Output the [X, Y] coordinate of the center of the cell containing the given text.  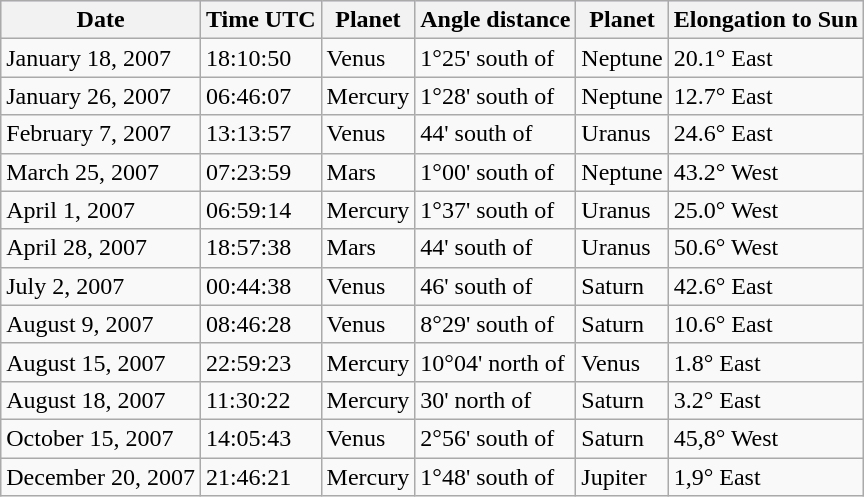
20.1° East [766, 58]
22:59:23 [260, 362]
April 28, 2007 [101, 248]
12.7° East [766, 96]
August 18, 2007 [101, 400]
1°28' south of [496, 96]
18:57:38 [260, 248]
08:46:28 [260, 324]
Elongation to Sun [766, 20]
1,9° East [766, 477]
1.8° East [766, 362]
14:05:43 [260, 438]
January 26, 2007 [101, 96]
18:10:50 [260, 58]
8°29' south of [496, 324]
30' north of [496, 400]
Jupiter [622, 477]
April 1, 2007 [101, 210]
43.2° West [766, 172]
January 18, 2007 [101, 58]
March 25, 2007 [101, 172]
24.6° East [766, 134]
45,8° West [766, 438]
December 20, 2007 [101, 477]
10°04' north of [496, 362]
06:46:07 [260, 96]
00:44:38 [260, 286]
06:59:14 [260, 210]
2°56' south of [496, 438]
21:46:21 [260, 477]
25.0° West [766, 210]
1°37' south of [496, 210]
1°00' south of [496, 172]
1°25' south of [496, 58]
46' south of [496, 286]
Date [101, 20]
50.6° West [766, 248]
August 15, 2007 [101, 362]
07:23:59 [260, 172]
Angle distance [496, 20]
February 7, 2007 [101, 134]
13:13:57 [260, 134]
10.6° East [766, 324]
3.2° East [766, 400]
42.6° East [766, 286]
1°48' south of [496, 477]
August 9, 2007 [101, 324]
October 15, 2007 [101, 438]
Time UTC [260, 20]
July 2, 2007 [101, 286]
11:30:22 [260, 400]
